Return [X, Y] of the center of cell containing provided text 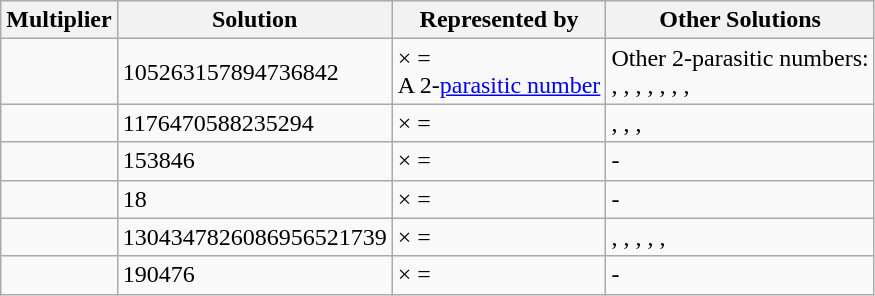
105263157894736842 [254, 72]
, , , [740, 123]
1304347826086956521739 [254, 237]
Other 2-parasitic numbers:, , , , , , , [740, 72]
190476 [254, 275]
Other Solutions [740, 20]
153846 [254, 161]
18 [254, 199]
1176470588235294 [254, 123]
, , , , , [740, 237]
Solution [254, 20]
× = A 2-parasitic number [499, 72]
Multiplier [59, 20]
Represented by [499, 20]
